Search for the cell housing the specified text and yield its (x, y) center coordinate. 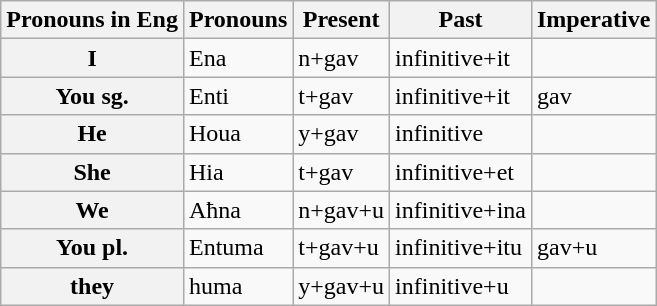
You sg. (92, 96)
He (92, 134)
y+gav+u (342, 286)
Ena (238, 58)
She (92, 172)
they (92, 286)
Present (342, 20)
Aħna (238, 210)
infinitive+u (461, 286)
infinitive+et (461, 172)
n+gav (342, 58)
gav+u (593, 248)
Imperative (593, 20)
gav (593, 96)
Past (461, 20)
Houa (238, 134)
Hia (238, 172)
t+gav+u (342, 248)
Enti (238, 96)
y+gav (342, 134)
huma (238, 286)
We (92, 210)
infinitive (461, 134)
infinitive+itu (461, 248)
Entuma (238, 248)
Pronouns in Eng (92, 20)
infinitive+ina (461, 210)
You pl. (92, 248)
Pronouns (238, 20)
n+gav+u (342, 210)
I (92, 58)
